Extract the (x, y) coordinate from the center of the cell holding the provided text.  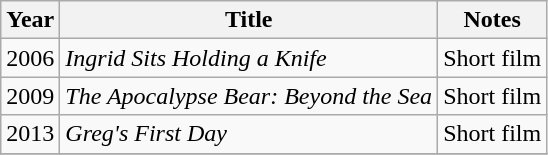
Notes (492, 20)
2009 (30, 96)
Title (249, 20)
Greg's First Day (249, 134)
Year (30, 20)
The Apocalypse Bear: Beyond the Sea (249, 96)
2013 (30, 134)
Ingrid Sits Holding a Knife (249, 58)
2006 (30, 58)
